Search for the cell housing the specified text and yield its [X, Y] center coordinate. 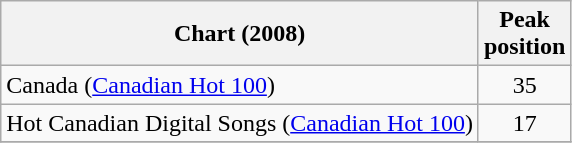
Chart (2008) [240, 34]
Peakposition [524, 34]
17 [524, 123]
Hot Canadian Digital Songs (Canadian Hot 100) [240, 123]
Canada (Canadian Hot 100) [240, 85]
35 [524, 85]
